Extract the (x, y) coordinate from the center of the cell holding the provided text.  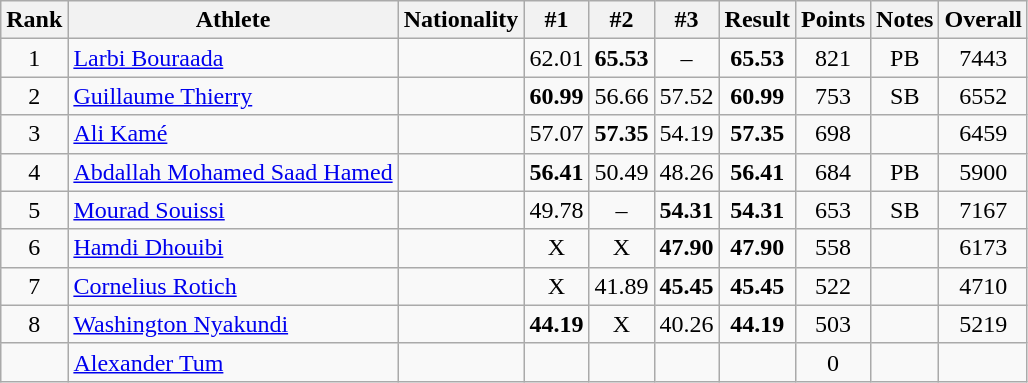
Washington Nyakundi (233, 324)
3 (34, 134)
522 (832, 286)
41.89 (622, 286)
7167 (983, 210)
Result (757, 20)
5219 (983, 324)
0 (832, 362)
4 (34, 172)
49.78 (556, 210)
6 (34, 248)
684 (832, 172)
#3 (686, 20)
1 (34, 58)
Cornelius Rotich (233, 286)
Athlete (233, 20)
698 (832, 134)
8 (34, 324)
821 (832, 58)
40.26 (686, 324)
Mourad Souissi (233, 210)
Points (832, 20)
Rank (34, 20)
Nationality (461, 20)
2 (34, 96)
653 (832, 210)
Larbi Bouraada (233, 58)
558 (832, 248)
6459 (983, 134)
Alexander Tum (233, 362)
#2 (622, 20)
#1 (556, 20)
50.49 (622, 172)
503 (832, 324)
6552 (983, 96)
Guillaume Thierry (233, 96)
Notes (905, 20)
Overall (983, 20)
57.07 (556, 134)
57.52 (686, 96)
5900 (983, 172)
7443 (983, 58)
753 (832, 96)
54.19 (686, 134)
Ali Kamé (233, 134)
7 (34, 286)
Hamdi Dhouibi (233, 248)
48.26 (686, 172)
Abdallah Mohamed Saad Hamed (233, 172)
5 (34, 210)
6173 (983, 248)
4710 (983, 286)
62.01 (556, 58)
56.66 (622, 96)
